Provide the (x, y) coordinate of the cell's center where the given text is located.  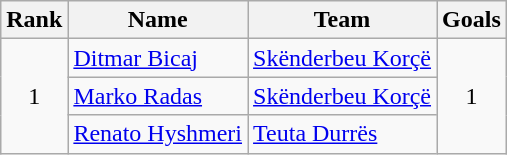
Renato Hyshmeri (158, 134)
Marko Radas (158, 96)
Name (158, 20)
Team (342, 20)
Teuta Durrës (342, 134)
Goals (472, 20)
Ditmar Bicaj (158, 58)
Rank (34, 20)
